Detect which cell encompasses the target text, then output its [x, y] center coordinate. 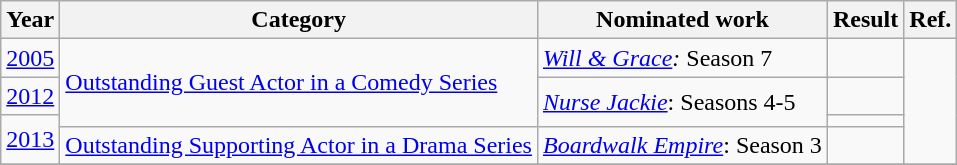
Outstanding Guest Actor in a Comedy Series [299, 82]
Result [865, 20]
Year [30, 20]
Outstanding Supporting Actor in a Drama Series [299, 145]
Nurse Jackie: Seasons 4-5 [682, 102]
2013 [30, 140]
Ref. [930, 20]
Category [299, 20]
2005 [30, 58]
Nominated work [682, 20]
2012 [30, 96]
Boardwalk Empire: Season 3 [682, 145]
Will & Grace: Season 7 [682, 58]
